Determine the (x, y) coordinate at the center of the cell enclosing the given text.  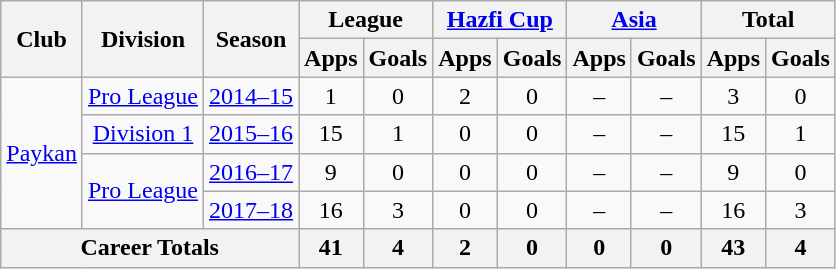
Season (252, 39)
Asia (634, 20)
Hazfi Cup (500, 20)
2017–18 (252, 210)
2015–16 (252, 134)
Paykan (42, 153)
43 (733, 248)
Total (768, 20)
Division 1 (142, 134)
41 (331, 248)
2014–15 (252, 96)
Career Totals (150, 248)
Club (42, 39)
2016–17 (252, 172)
League (366, 20)
Division (142, 39)
